Determine the [X, Y] coordinate at the center of the cell enclosing the given text.  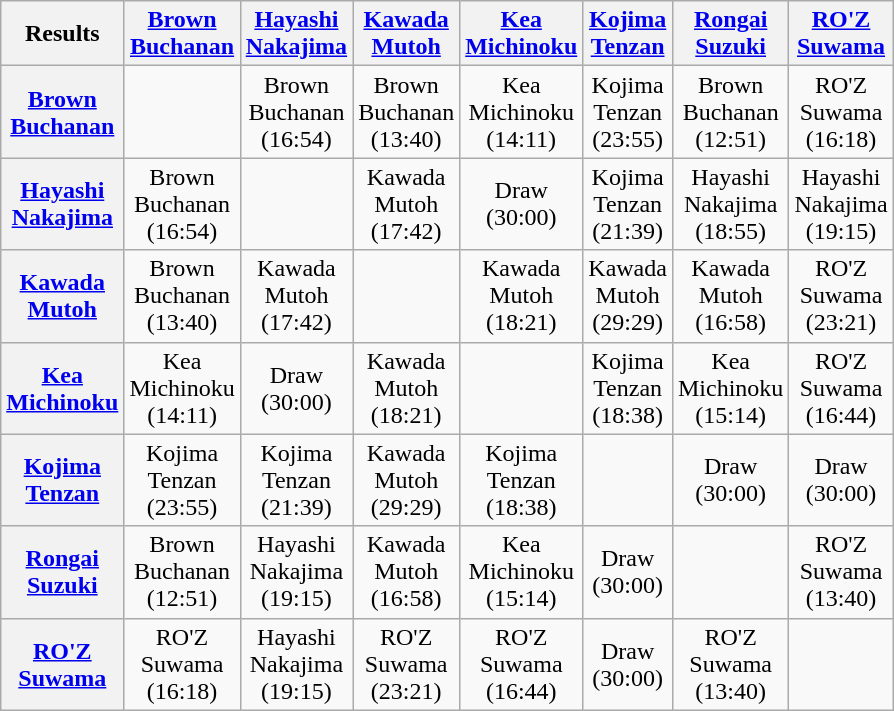
HayashiNakajima(18:55) [730, 204]
Results [62, 34]
